Return [x, y] of the center of cell containing provided text 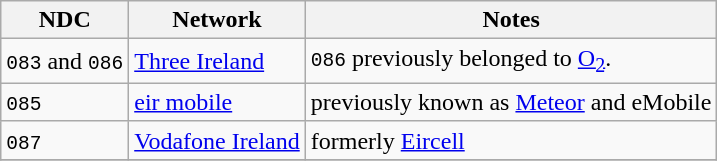
eir mobile [218, 102]
Three Ireland [218, 61]
083 and 086 [65, 61]
formerly Eircell [511, 140]
NDC [65, 20]
Notes [511, 20]
Network [218, 20]
previously known as Meteor and eMobile [511, 102]
085 [65, 102]
086 previously belonged to O2. [511, 61]
087 [65, 140]
Vodafone Ireland [218, 140]
